Extract the (X, Y) coordinate from the center of the cell holding the provided text.  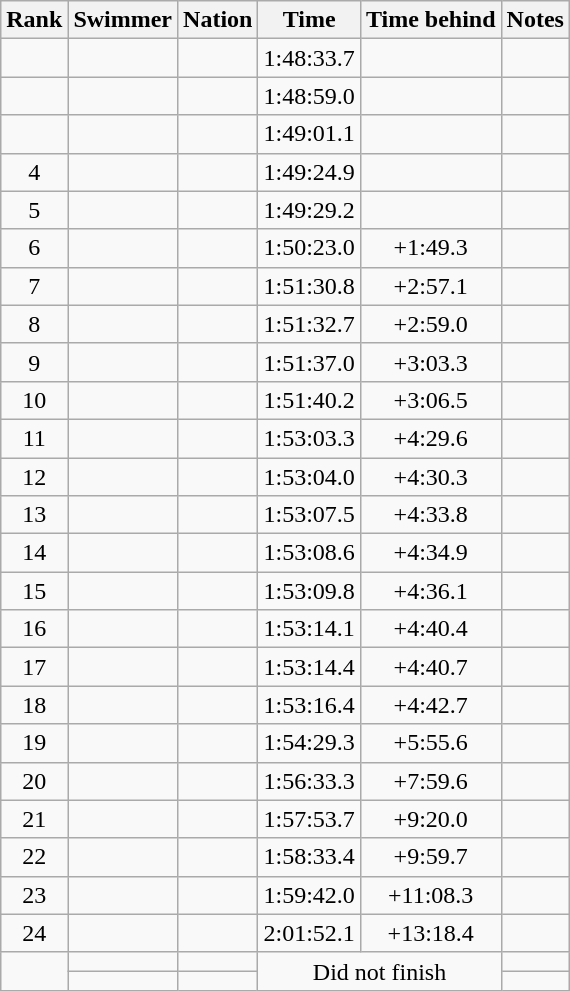
18 (34, 705)
1:56:33.3 (309, 781)
Time (309, 20)
23 (34, 895)
1:50:23.0 (309, 248)
1:51:32.7 (309, 324)
1:53:14.4 (309, 667)
20 (34, 781)
Time behind (430, 20)
+4:29.6 (430, 438)
+9:20.0 (430, 819)
Nation (218, 20)
10 (34, 400)
+3:03.3 (430, 362)
1:51:40.2 (309, 400)
+4:40.7 (430, 667)
1:53:08.6 (309, 553)
15 (34, 591)
1:53:04.0 (309, 477)
1:49:29.2 (309, 210)
+4:34.9 (430, 553)
+4:40.4 (430, 629)
8 (34, 324)
21 (34, 819)
+7:59.6 (430, 781)
1:51:30.8 (309, 286)
14 (34, 553)
+9:59.7 (430, 857)
+4:36.1 (430, 591)
6 (34, 248)
1:53:09.8 (309, 591)
1:53:03.3 (309, 438)
+5:55.6 (430, 743)
1:53:16.4 (309, 705)
11 (34, 438)
+4:33.8 (430, 515)
4 (34, 172)
17 (34, 667)
1:49:01.1 (309, 134)
13 (34, 515)
9 (34, 362)
5 (34, 210)
+1:49.3 (430, 248)
12 (34, 477)
1:53:14.1 (309, 629)
1:59:42.0 (309, 895)
+2:57.1 (430, 286)
+11:08.3 (430, 895)
1:49:24.9 (309, 172)
+2:59.0 (430, 324)
1:48:33.7 (309, 58)
Swimmer (123, 20)
19 (34, 743)
+3:06.5 (430, 400)
1:53:07.5 (309, 515)
1:54:29.3 (309, 743)
16 (34, 629)
1:57:53.7 (309, 819)
+4:30.3 (430, 477)
7 (34, 286)
1:51:37.0 (309, 362)
+4:42.7 (430, 705)
Notes (535, 20)
1:48:59.0 (309, 96)
Did not finish (380, 971)
2:01:52.1 (309, 933)
+13:18.4 (430, 933)
22 (34, 857)
24 (34, 933)
Rank (34, 20)
1:58:33.4 (309, 857)
